Return the (x, y) coordinate for the center point of the cell that contains the specified text.  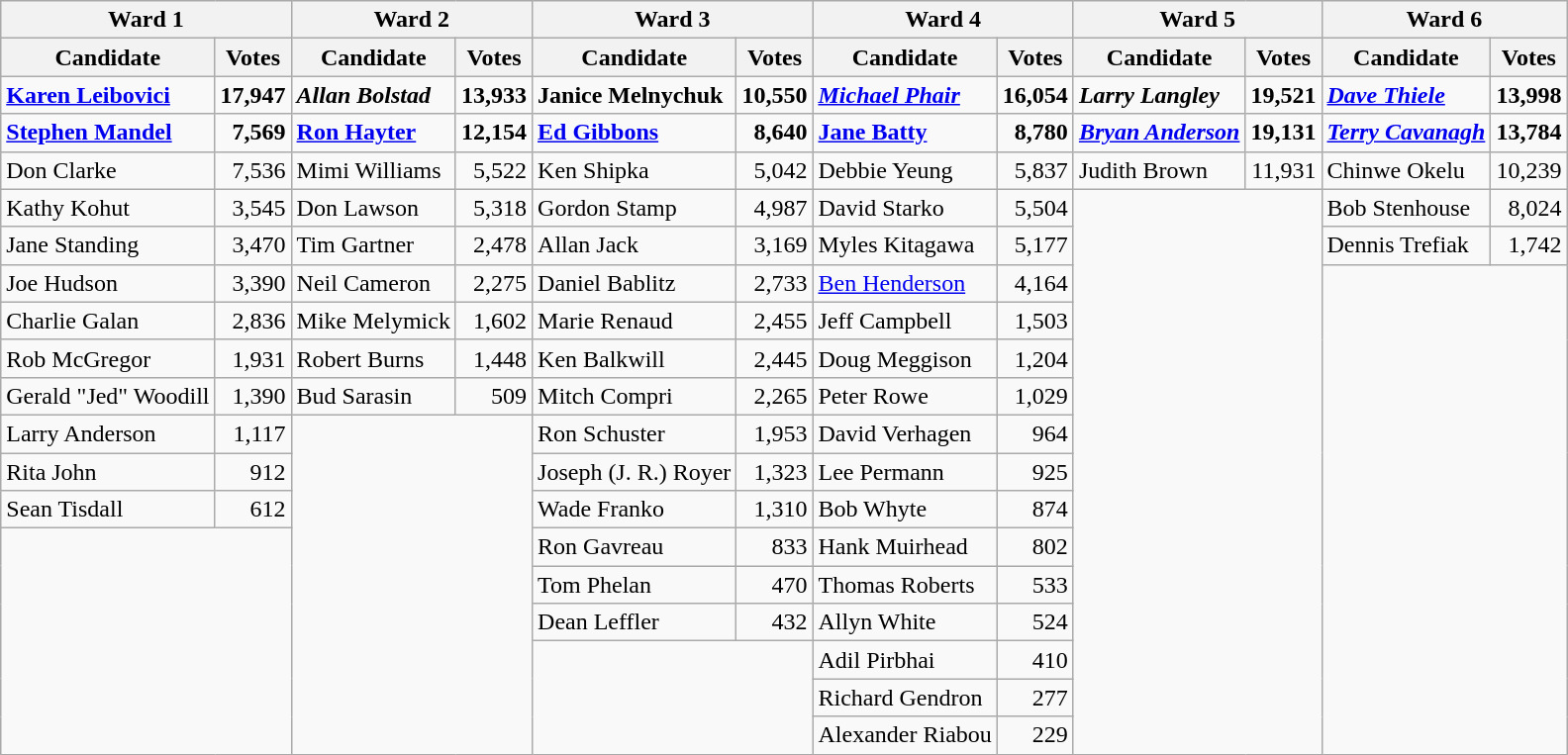
Bryan Anderson (1159, 133)
Gerald "Jed" Woodill (108, 396)
Dave Thiele (1406, 95)
Joseph (J. R.) Royer (635, 472)
1,029 (1035, 396)
Jane Batty (905, 133)
Daniel Bablitz (635, 283)
509 (493, 396)
Tim Gartner (373, 245)
Joe Hudson (108, 283)
3,545 (253, 208)
410 (1035, 660)
Robert Burns (373, 358)
5,318 (493, 208)
Judith Brown (1159, 170)
3,169 (774, 245)
1,310 (774, 510)
2,275 (493, 283)
David Verhagen (905, 433)
Ward 3 (673, 20)
Ken Balkwill (635, 358)
Allan Bolstad (373, 95)
1,503 (1035, 321)
Gordon Stamp (635, 208)
4,164 (1035, 283)
470 (774, 585)
Chinwe Okelu (1406, 170)
Mitch Compri (635, 396)
Ken Shipka (635, 170)
Ward 6 (1444, 20)
2,445 (774, 358)
19,131 (1283, 133)
Don Lawson (373, 208)
Dennis Trefiak (1406, 245)
7,569 (253, 133)
8,640 (774, 133)
Debbie Yeung (905, 170)
12,154 (493, 133)
1,448 (493, 358)
1,323 (774, 472)
Kathy Kohut (108, 208)
964 (1035, 433)
Ben Henderson (905, 283)
Jeff Campbell (905, 321)
8,024 (1528, 208)
Jane Standing (108, 245)
Ron Gavreau (635, 547)
912 (253, 472)
229 (1035, 735)
Marie Renaud (635, 321)
1,953 (774, 433)
802 (1035, 547)
Bob Whyte (905, 510)
Michael Phair (905, 95)
Mimi Williams (373, 170)
13,933 (493, 95)
277 (1035, 698)
19,521 (1283, 95)
2,478 (493, 245)
833 (774, 547)
2,455 (774, 321)
13,784 (1528, 133)
1,742 (1528, 245)
Charlie Galan (108, 321)
Peter Rowe (905, 396)
Dean Leffler (635, 622)
Bob Stenhouse (1406, 208)
3,390 (253, 283)
4,987 (774, 208)
Ward 4 (942, 20)
Janice Melnychuk (635, 95)
5,504 (1035, 208)
5,177 (1035, 245)
Rita John (108, 472)
Larry Langley (1159, 95)
8,780 (1035, 133)
Alexander Riabou (905, 735)
Myles Kitagawa (905, 245)
5,042 (774, 170)
Ron Schuster (635, 433)
1,931 (253, 358)
Ward 5 (1198, 20)
Ed Gibbons (635, 133)
13,998 (1528, 95)
5,837 (1035, 170)
Doug Meggison (905, 358)
Rob McGregor (108, 358)
Don Clarke (108, 170)
432 (774, 622)
5,522 (493, 170)
Tom Phelan (635, 585)
2,733 (774, 283)
Wade Franko (635, 510)
Neil Cameron (373, 283)
1,117 (253, 433)
2,265 (774, 396)
612 (253, 510)
David Starko (905, 208)
874 (1035, 510)
533 (1035, 585)
3,470 (253, 245)
Terry Cavanagh (1406, 133)
1,602 (493, 321)
1,204 (1035, 358)
10,550 (774, 95)
Ron Hayter (373, 133)
1,390 (253, 396)
Allyn White (905, 622)
Adil Pirbhai (905, 660)
Larry Anderson (108, 433)
17,947 (253, 95)
Lee Permann (905, 472)
10,239 (1528, 170)
Ward 1 (147, 20)
7,536 (253, 170)
524 (1035, 622)
Allan Jack (635, 245)
925 (1035, 472)
Bud Sarasin (373, 396)
Stephen Mandel (108, 133)
Hank Muirhead (905, 547)
Mike Melymick (373, 321)
Richard Gendron (905, 698)
Karen Leibovici (108, 95)
2,836 (253, 321)
16,054 (1035, 95)
Sean Tisdall (108, 510)
11,931 (1283, 170)
Ward 2 (412, 20)
Thomas Roberts (905, 585)
